Pinpoint the cell where the given text exists, returning its (X, Y) midpoint coordinate. 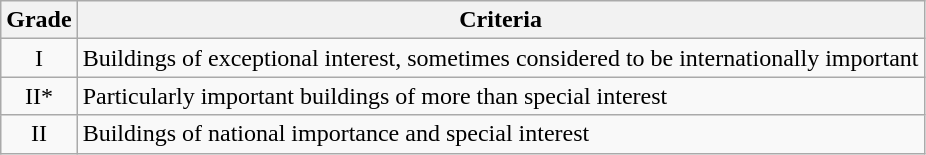
II (39, 134)
Buildings of exceptional interest, sometimes considered to be internationally important (500, 58)
Particularly important buildings of more than special interest (500, 96)
Grade (39, 20)
Criteria (500, 20)
Buildings of national importance and special interest (500, 134)
II* (39, 96)
I (39, 58)
